Return (x, y) of the center of cell containing provided text 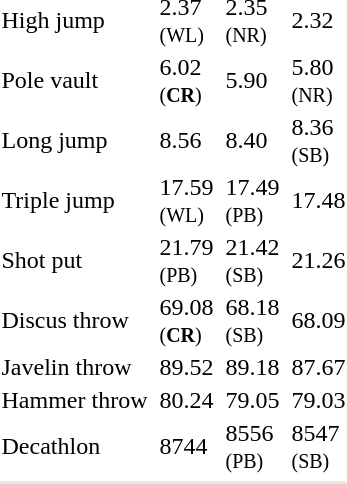
89.18 (252, 367)
Triple jump (74, 200)
21.26 (318, 260)
17.59(WL) (186, 200)
5.90 (252, 80)
Hammer throw (74, 400)
Discus throw (74, 320)
87.67 (318, 367)
17.48 (318, 200)
8556(PB) (252, 446)
6.02(CR) (186, 80)
8.40 (252, 140)
8.56 (186, 140)
8744 (186, 446)
80.24 (186, 400)
17.49(PB) (252, 200)
69.08(CR) (186, 320)
Long jump (74, 140)
68.09 (318, 320)
8.36(SB) (318, 140)
Shot put (74, 260)
Pole vault (74, 80)
89.52 (186, 367)
68.18(SB) (252, 320)
79.05 (252, 400)
21.79(PB) (186, 260)
79.03 (318, 400)
Javelin throw (74, 367)
5.80(NR) (318, 80)
8547(SB) (318, 446)
21.42(SB) (252, 260)
Decathlon (74, 446)
